Scan for the cell matching the given text and deliver its (x, y) coordinate at center. 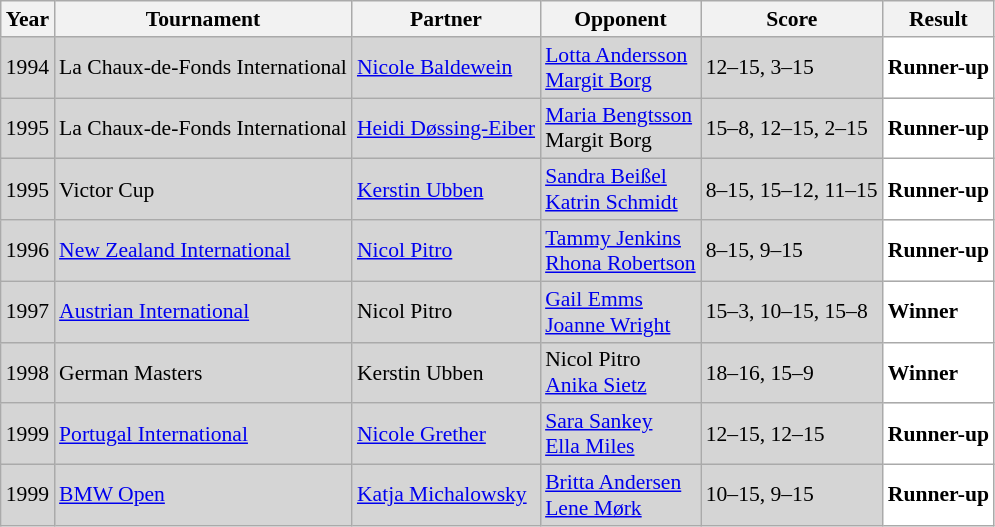
1994 (28, 68)
New Zealand International (203, 250)
12–15, 3–15 (792, 68)
Sandra Beißel Katrin Schmidt (620, 190)
10–15, 9–15 (792, 496)
Tournament (203, 19)
Portugal International (203, 434)
Tammy Jenkins Rhona Robertson (620, 250)
Katja Michalowsky (446, 496)
Maria Bengtsson Margit Borg (620, 128)
Year (28, 19)
Britta Andersen Lene Mørk (620, 496)
Sara Sankey Ella Miles (620, 434)
Victor Cup (203, 190)
Nicole Baldewein (446, 68)
18–16, 15–9 (792, 372)
Nicol Pitro Anika Sietz (620, 372)
12–15, 12–15 (792, 434)
Gail Emms Joanne Wright (620, 312)
Austrian International (203, 312)
1996 (28, 250)
Score (792, 19)
8–15, 15–12, 11–15 (792, 190)
1997 (28, 312)
8–15, 9–15 (792, 250)
15–3, 10–15, 15–8 (792, 312)
1998 (28, 372)
BMW Open (203, 496)
Opponent (620, 19)
Result (938, 19)
15–8, 12–15, 2–15 (792, 128)
Lotta Andersson Margit Borg (620, 68)
Heidi Døssing-Eiber (446, 128)
German Masters (203, 372)
Partner (446, 19)
Nicole Grether (446, 434)
